Detect which cell encompasses the target text, then output its (x, y) center coordinate. 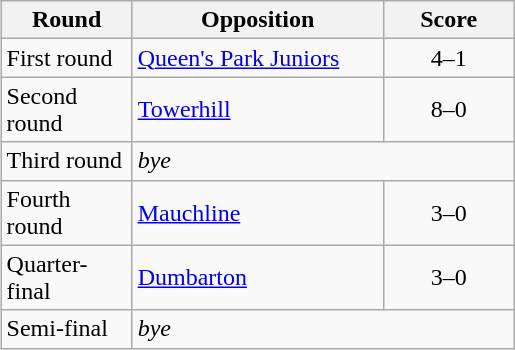
Semi-final (66, 329)
Third round (66, 161)
Towerhill (258, 110)
Fourth round (66, 212)
Quarter-final (66, 278)
Second round (66, 110)
First round (66, 58)
4–1 (448, 58)
Mauchline (258, 212)
Score (448, 20)
8–0 (448, 110)
Dumbarton (258, 278)
Queen's Park Juniors (258, 58)
Round (66, 20)
Opposition (258, 20)
